Identify which cell holds the provided text, then report its (x, y) central coordinate. 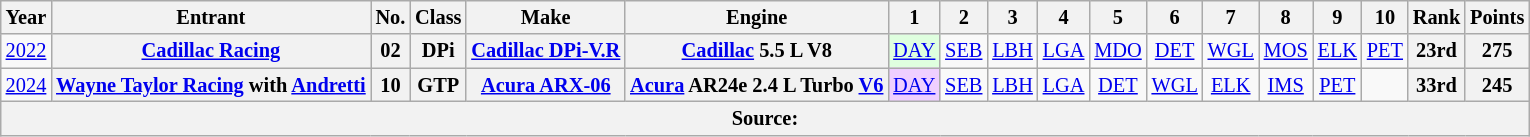
DPi (438, 51)
8 (1286, 17)
Entrant (210, 17)
Rank (1436, 17)
2 (964, 17)
GTP (438, 85)
Class (438, 17)
5 (1118, 17)
Acura AR24e 2.4 L Turbo V6 (756, 85)
02 (391, 51)
245 (1497, 85)
3 (1012, 17)
4 (1064, 17)
9 (1338, 17)
6 (1175, 17)
33rd (1436, 85)
1 (914, 17)
7 (1231, 17)
Cadillac 5.5 L V8 (756, 51)
Source: (765, 118)
23rd (1436, 51)
2024 (26, 85)
Wayne Taylor Racing with Andretti (210, 85)
Acura ARX-06 (546, 85)
Cadillac Racing (210, 51)
MOS (1286, 51)
275 (1497, 51)
Points (1497, 17)
2022 (26, 51)
No. (391, 17)
MDO (1118, 51)
Make (546, 17)
Cadillac DPi-V.R (546, 51)
Year (26, 17)
IMS (1286, 85)
Engine (756, 17)
